Determine the [x, y] coordinate at the center of the cell enclosing the given text.  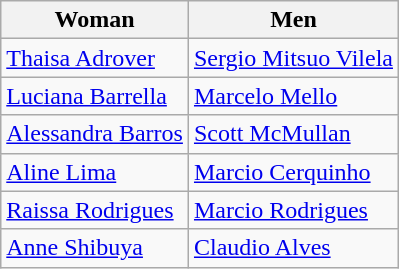
Woman [95, 20]
Anne Shibuya [95, 248]
Marcio Cerquinho [293, 172]
Aline Lima [95, 172]
Luciana Barrella [95, 96]
Claudio Alves [293, 248]
Scott McMullan [293, 134]
Marcelo Mello [293, 96]
Sergio Mitsuo Vilela [293, 58]
Thaisa Adrover [95, 58]
Marcio Rodrigues [293, 210]
Men [293, 20]
Raissa Rodrigues [95, 210]
Alessandra Barros [95, 134]
